Locate the cell with the specified text and output its [X, Y] center coordinate. 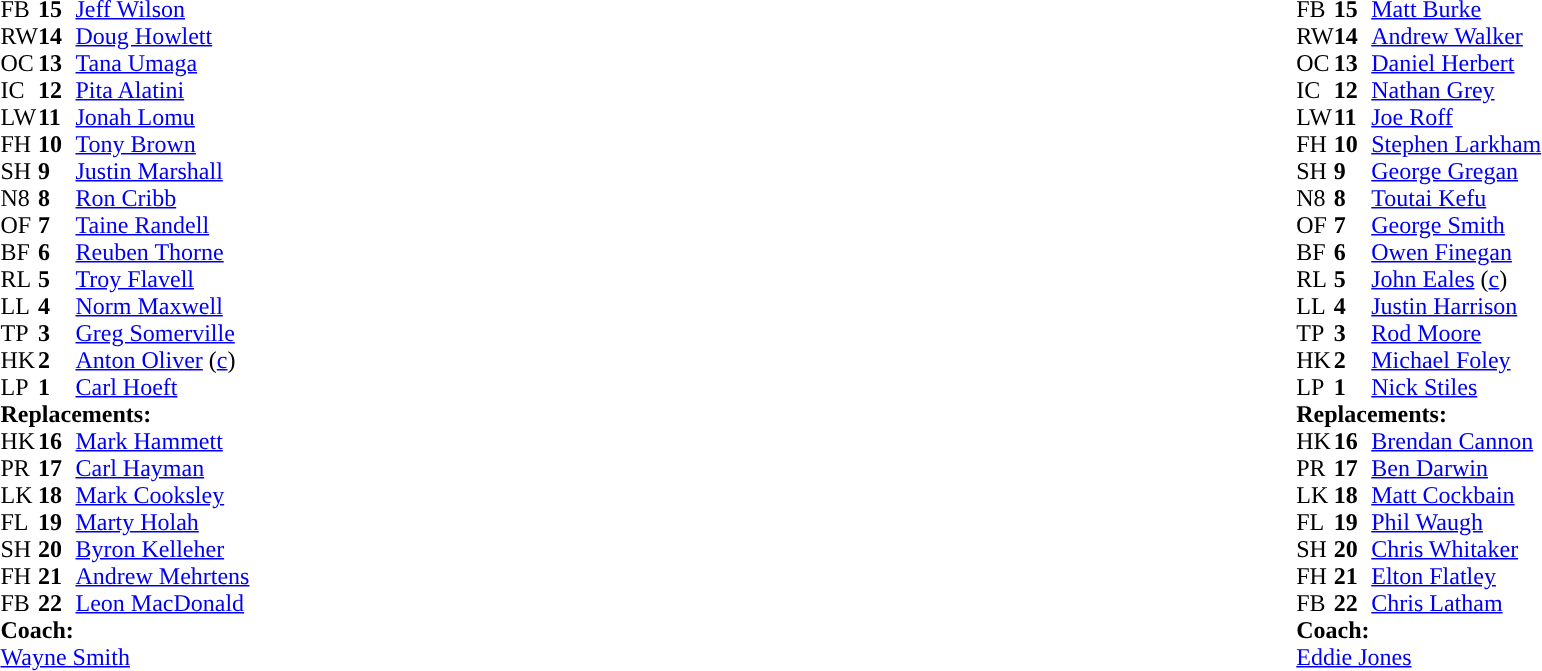
Michael Foley [1456, 360]
Jonah Lomu [163, 118]
Byron Kelleher [163, 550]
Greg Somerville [163, 334]
Carl Hoeft [163, 388]
Ben Darwin [1456, 468]
Nick Stiles [1456, 388]
John Eales (c) [1456, 280]
Andrew Mehrtens [163, 576]
Mark Cooksley [163, 496]
Daniel Herbert [1456, 64]
Pita Alatini [163, 90]
George Gregan [1456, 172]
Nathan Grey [1456, 90]
Chris Whitaker [1456, 550]
Anton Oliver (c) [163, 360]
Eddie Jones [1418, 658]
Phil Waugh [1456, 522]
Ron Cribb [163, 198]
Toutai Kefu [1456, 198]
George Smith [1456, 226]
Andrew Walker [1456, 36]
Joe Roff [1456, 118]
Tana Umaga [163, 64]
Reuben Thorne [163, 252]
Justin Marshall [163, 172]
Carl Hayman [163, 468]
Marty Holah [163, 522]
Rod Moore [1456, 334]
Doug Howlett [163, 36]
Chris Latham [1456, 604]
Troy Flavell [163, 280]
Owen Finegan [1456, 252]
Norm Maxwell [163, 306]
Mark Hammett [163, 442]
Leon MacDonald [163, 604]
Elton Flatley [1456, 576]
Taine Randell [163, 226]
Tony Brown [163, 144]
Wayne Smith [124, 658]
Brendan Cannon [1456, 442]
Justin Harrison [1456, 306]
Matt Cockbain [1456, 496]
Stephen Larkham [1456, 144]
